Output the [X, Y] coordinate of the center of the cell containing the given text.  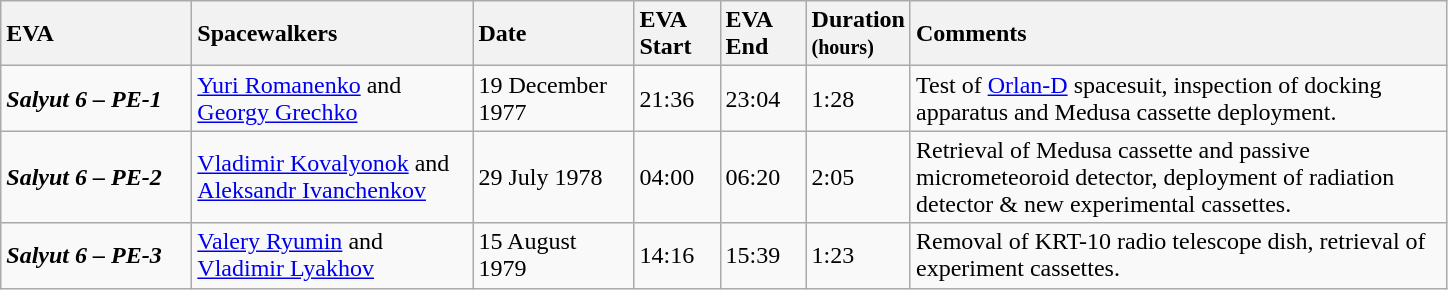
1:23 [858, 256]
23:04 [763, 98]
06:20 [763, 177]
EVA End [763, 34]
2:05 [858, 177]
Spacewalkers [332, 34]
Retrieval of Medusa cassette and passive micrometeoroid detector, deployment of radiation detector & new experimental cassettes. [1178, 177]
15:39 [763, 256]
19 December 1977 [554, 98]
Valery Ryumin and Vladimir Lyakhov [332, 256]
EVA [96, 34]
15 August 1979 [554, 256]
29 July 1978 [554, 177]
Vladimir Kovalyonok and Aleksandr Ivanchenkov [332, 177]
Duration(hours) [858, 34]
Salyut 6 – PE-3 [96, 256]
Salyut 6 – PE-2 [96, 177]
1:28 [858, 98]
Salyut 6 – PE-1 [96, 98]
Date [554, 34]
21:36 [677, 98]
14:16 [677, 256]
Yuri Romanenko and Georgy Grechko [332, 98]
EVA Start [677, 34]
Comments [1178, 34]
Test of Orlan-D spacesuit, inspection of docking apparatus and Medusa cassette deployment. [1178, 98]
04:00 [677, 177]
Removal of KRT-10 radio telescope dish, retrieval of experiment cassettes. [1178, 256]
